Return [X, Y] of the center of cell containing provided text 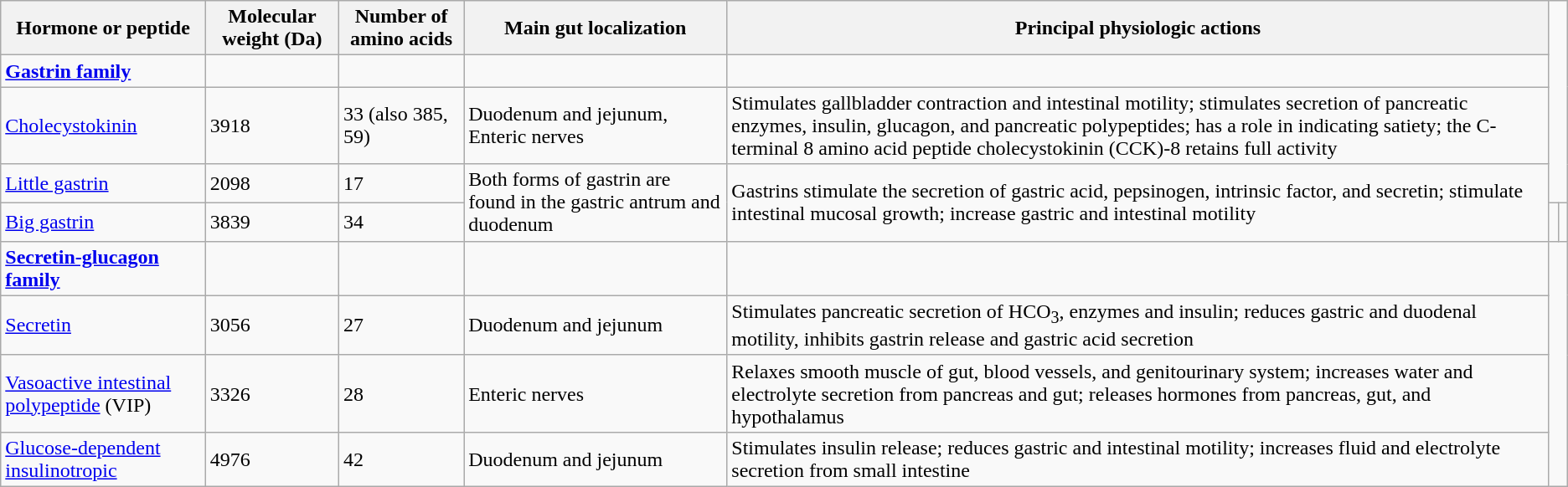
Principal physiologic actions [1137, 28]
34 [402, 222]
Secretin [104, 325]
Little gastrin [104, 183]
Vasoactive intestinal polypeptide (VIP) [104, 393]
3839 [271, 222]
Big gastrin [104, 222]
Glucose-dependent insulinotropic [104, 459]
3326 [271, 393]
Both forms of gastrin are found in the gastric antrum and duodenum [596, 202]
Cholecystokinin [104, 126]
4976 [271, 459]
Number of amino acids [402, 28]
42 [402, 459]
Main gut localization [596, 28]
Gastrin family [104, 71]
Stimulates insulin release; reduces gastric and intestinal motility; increases fluid and electrolyte secretion from small intestine [1137, 459]
2098 [271, 183]
Molecular weight (Da) [271, 28]
3918 [271, 126]
Secretin-glucagon family [104, 268]
28 [402, 393]
Enteric nerves [596, 393]
Duodenum and jejunum, Enteric nerves [596, 126]
33 (also 385, 59) [402, 126]
Hormone or peptide [104, 28]
3056 [271, 325]
27 [402, 325]
17 [402, 183]
